Capture the cell that displays the provided text and extract its (x, y) central coordinate. 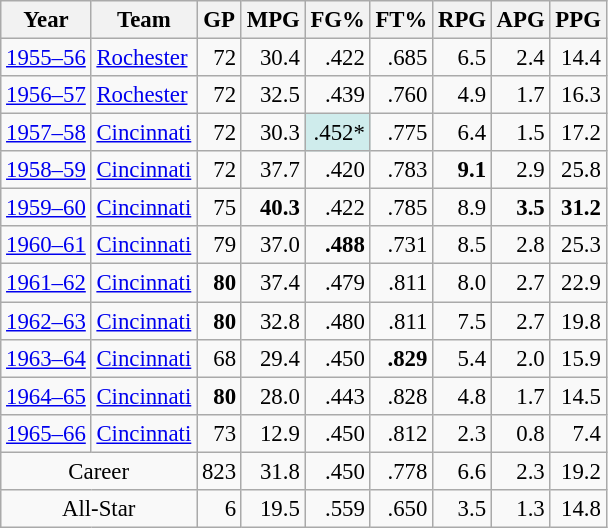
RPG (462, 20)
31.8 (273, 471)
19.8 (578, 321)
37.7 (273, 170)
6.4 (462, 133)
.783 (402, 170)
PPG (578, 20)
6.6 (462, 471)
73 (220, 433)
1961–62 (46, 283)
30.4 (273, 58)
19.2 (578, 471)
40.3 (273, 208)
1956–57 (46, 95)
12.9 (273, 433)
2.8 (520, 245)
31.2 (578, 208)
.480 (338, 321)
4.8 (462, 396)
1.3 (520, 509)
37.0 (273, 245)
32.5 (273, 95)
.559 (338, 509)
2.0 (520, 358)
Career (99, 471)
.731 (402, 245)
.828 (402, 396)
Year (46, 20)
MPG (273, 20)
14.5 (578, 396)
.479 (338, 283)
GP (220, 20)
4.9 (462, 95)
1963–64 (46, 358)
14.8 (578, 509)
22.9 (578, 283)
1957–58 (46, 133)
7.4 (578, 433)
.812 (402, 433)
1962–63 (46, 321)
1964–65 (46, 396)
.685 (402, 58)
.778 (402, 471)
25.3 (578, 245)
Team (144, 20)
25.8 (578, 170)
.829 (402, 358)
1.5 (520, 133)
0.8 (520, 433)
19.5 (273, 509)
6.5 (462, 58)
APG (520, 20)
.785 (402, 208)
.488 (338, 245)
15.9 (578, 358)
2.4 (520, 58)
17.2 (578, 133)
FG% (338, 20)
68 (220, 358)
823 (220, 471)
.443 (338, 396)
1958–59 (46, 170)
32.8 (273, 321)
.760 (402, 95)
FT% (402, 20)
9.1 (462, 170)
1965–66 (46, 433)
75 (220, 208)
30.3 (273, 133)
5.4 (462, 358)
7.5 (462, 321)
37.4 (273, 283)
14.4 (578, 58)
1955–56 (46, 58)
.650 (402, 509)
28.0 (273, 396)
8.0 (462, 283)
1959–60 (46, 208)
16.3 (578, 95)
1960–61 (46, 245)
29.4 (273, 358)
8.5 (462, 245)
.420 (338, 170)
6 (220, 509)
79 (220, 245)
All-Star (99, 509)
.775 (402, 133)
.452* (338, 133)
8.9 (462, 208)
2.9 (520, 170)
.439 (338, 95)
